Return [X, Y] of the center of cell containing provided text 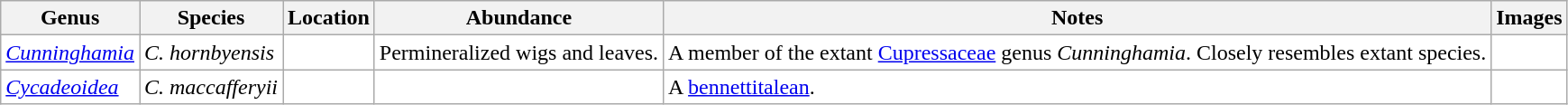
Notes [1077, 18]
Abundance [518, 18]
Images [1529, 18]
Genus [70, 18]
Cunninghamia [70, 52]
Permineralized wigs and leaves. [518, 52]
Species [211, 18]
Cycadeoidea [70, 87]
Location [329, 18]
A member of the extant Cupressaceae genus Cunninghamia. Closely resembles extant species. [1077, 52]
C. maccafferyii [211, 87]
C. hornbyensis [211, 52]
A bennettitalean. [1077, 87]
